Extract the (X, Y) coordinate from the center of the cell holding the provided text.  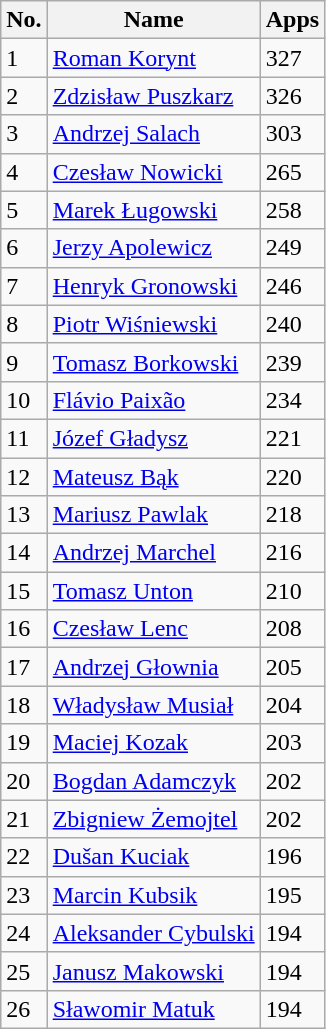
218 (292, 515)
Andrzej Marchel (154, 553)
Andrzej Głownia (154, 667)
24 (24, 933)
327 (292, 58)
20 (24, 781)
Józef Gładysz (154, 438)
240 (292, 324)
11 (24, 438)
2 (24, 96)
12 (24, 477)
18 (24, 705)
221 (292, 438)
204 (292, 705)
234 (292, 400)
5 (24, 210)
13 (24, 515)
208 (292, 629)
Sławomir Matuk (154, 1009)
Jerzy Apolewicz (154, 248)
1 (24, 58)
15 (24, 591)
195 (292, 895)
Czesław Lenc (154, 629)
210 (292, 591)
16 (24, 629)
Apps (292, 20)
Tomasz Borkowski (154, 362)
4 (24, 172)
Marcin Kubsik (154, 895)
14 (24, 553)
Czesław Nowicki (154, 172)
Flávio Paixão (154, 400)
Mateusz Bąk (154, 477)
22 (24, 857)
21 (24, 819)
246 (292, 286)
Marek Ługowski (154, 210)
249 (292, 248)
10 (24, 400)
Władysław Musiał (154, 705)
203 (292, 743)
Henryk Gronowski (154, 286)
6 (24, 248)
303 (292, 134)
Dušan Kuciak (154, 857)
7 (24, 286)
23 (24, 895)
Zdzisław Puszkarz (154, 96)
26 (24, 1009)
19 (24, 743)
Mariusz Pawlak (154, 515)
196 (292, 857)
216 (292, 553)
326 (292, 96)
25 (24, 971)
No. (24, 20)
Andrzej Salach (154, 134)
239 (292, 362)
Janusz Makowski (154, 971)
9 (24, 362)
Tomasz Unton (154, 591)
265 (292, 172)
Piotr Wiśniewski (154, 324)
Aleksander Cybulski (154, 933)
Roman Korynt (154, 58)
Name (154, 20)
8 (24, 324)
Bogdan Adamczyk (154, 781)
258 (292, 210)
17 (24, 667)
Maciej Kozak (154, 743)
Zbigniew Żemojtel (154, 819)
3 (24, 134)
205 (292, 667)
220 (292, 477)
